Capture the cell that displays the provided text and extract its [X, Y] central coordinate. 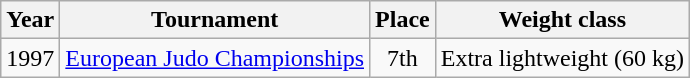
Place [403, 20]
European Judo Championships [215, 58]
Tournament [215, 20]
1997 [30, 58]
Weight class [562, 20]
7th [403, 58]
Extra lightweight (60 kg) [562, 58]
Year [30, 20]
